For the text-containing cell, return its midpoint in [x, y] coordinate format. 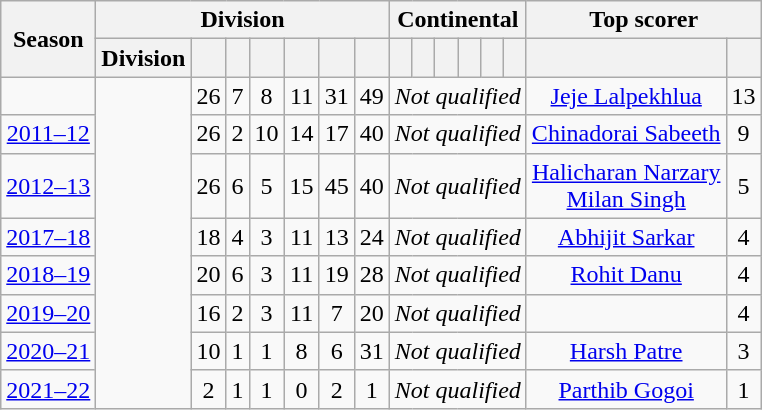
2019–20 [48, 313]
2012–13 [48, 186]
19 [336, 275]
24 [372, 237]
14 [302, 134]
28 [372, 275]
2021–22 [48, 389]
45 [336, 186]
15 [302, 186]
Harsh Patre [626, 351]
49 [372, 96]
Top scorer [644, 20]
Parthib Gogoi [626, 389]
Chinadorai Sabeeth [626, 134]
Halicharan Narzary Milan Singh [626, 186]
18 [208, 237]
2011–12 [48, 134]
0 [302, 389]
17 [336, 134]
Jeje Lalpekhlua [626, 96]
2018–19 [48, 275]
2017–18 [48, 237]
2020–21 [48, 351]
Season [48, 39]
Continental [458, 20]
Abhijit Sarkar [626, 237]
Rohit Danu [626, 275]
16 [208, 313]
9 [744, 134]
